Extract the (X, Y) coordinate from the center of the cell holding the provided text.  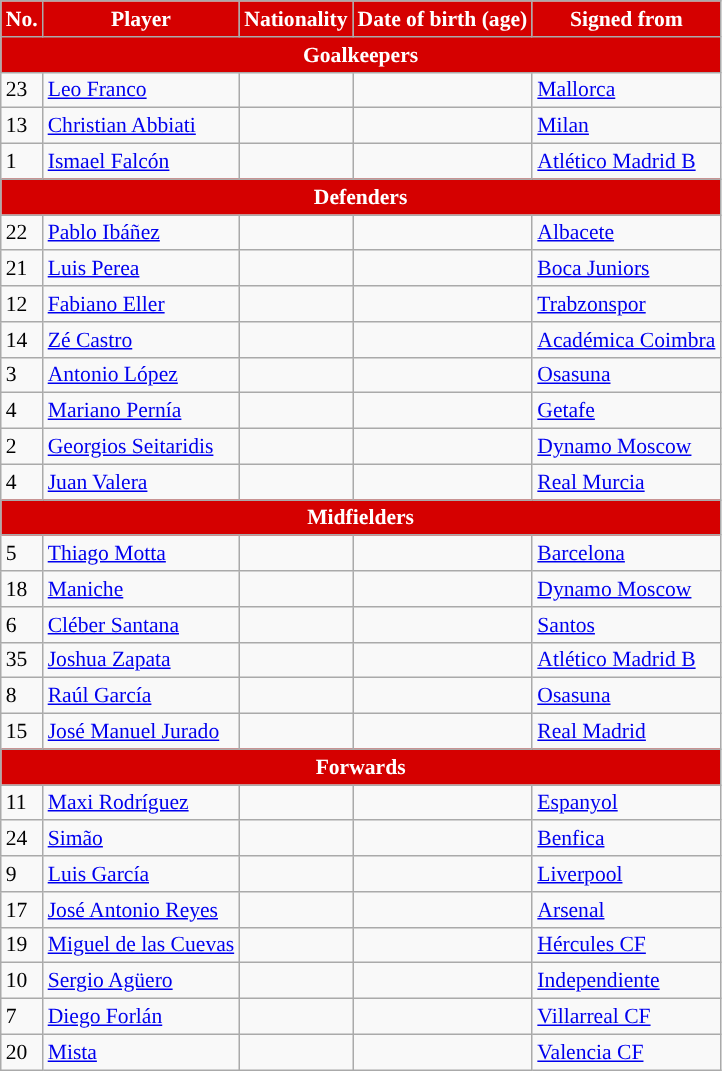
20 (22, 1052)
Leo Franco (142, 90)
Real Madrid (626, 732)
6 (22, 625)
Fabiano Eller (142, 304)
5 (22, 554)
17 (22, 910)
Barcelona (626, 554)
7 (22, 1017)
21 (22, 269)
Thiago Motta (142, 554)
Luis Perea (142, 269)
Hércules CF (626, 945)
Signed from (626, 19)
Santos (626, 625)
Zé Castro (142, 340)
Sergio Agüero (142, 981)
Independiente (626, 981)
Mallorca (626, 90)
Ismael Falcón (142, 162)
Luis García (142, 874)
Joshua Zapata (142, 660)
13 (22, 126)
Mista (142, 1052)
José Antonio Reyes (142, 910)
Miguel de las Cuevas (142, 945)
Boca Juniors (626, 269)
Nationality (296, 19)
24 (22, 839)
Getafe (626, 411)
3 (22, 375)
Player (142, 19)
12 (22, 304)
Antonio López (142, 375)
Arsenal (626, 910)
Diego Forlán (142, 1017)
Goalkeepers (361, 55)
Milan (626, 126)
Trabzonspor (626, 304)
11 (22, 803)
Albacete (626, 233)
10 (22, 981)
José Manuel Jurado (142, 732)
14 (22, 340)
Cléber Santana (142, 625)
Maniche (142, 589)
18 (22, 589)
No. (22, 19)
Villarreal CF (626, 1017)
35 (22, 660)
Liverpool (626, 874)
22 (22, 233)
15 (22, 732)
1 (22, 162)
Midfielders (361, 518)
23 (22, 90)
19 (22, 945)
Defenders (361, 197)
Real Murcia (626, 482)
Pablo Ibáñez (142, 233)
Juan Valera (142, 482)
Valencia CF (626, 1052)
Espanyol (626, 803)
Académica Coimbra (626, 340)
2 (22, 447)
Forwards (361, 767)
Maxi Rodríguez (142, 803)
Christian Abbiati (142, 126)
Benfica (626, 839)
9 (22, 874)
8 (22, 696)
Simão (142, 839)
Raúl García (142, 696)
Georgios Seitaridis (142, 447)
Mariano Pernía (142, 411)
Date of birth (age) (442, 19)
